Output the [x, y] coordinate of the center of the cell containing the given text.  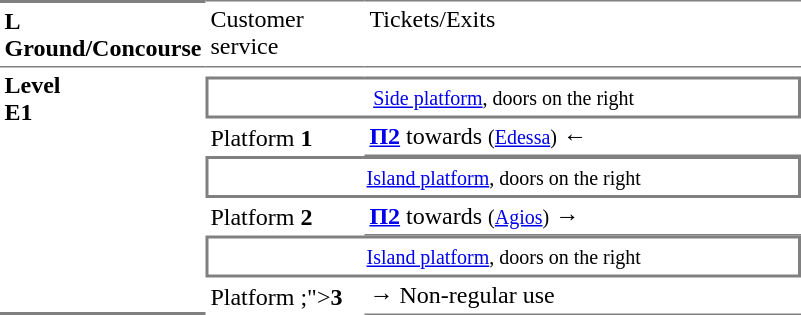
Platform 1 [286, 137]
LGround/Concourse [103, 34]
Π2 towards (Agios) → [583, 217]
Platform 2 [286, 217]
Π2 towards (Edessa) ← [583, 137]
Tickets/Exits [583, 34]
Customer service [286, 34]
